Detect which cell encompasses the target text, then output its (X, Y) center coordinate. 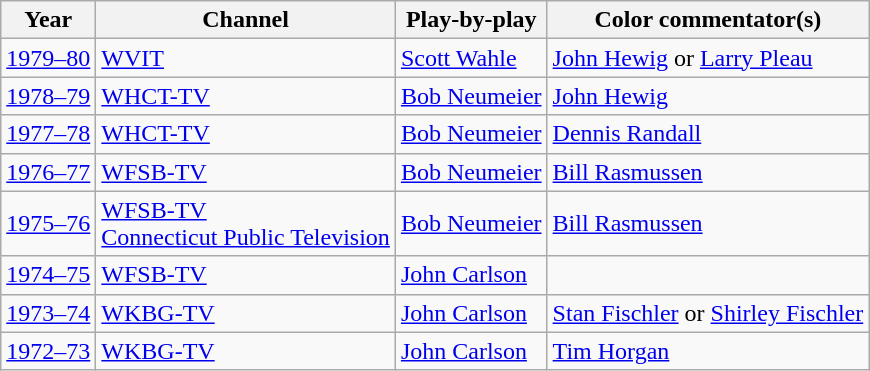
Stan Fischler or Shirley Fischler (708, 313)
John Hewig or Larry Pleau (708, 58)
WVIT (246, 58)
Year (48, 20)
1978–79 (48, 96)
Color commentator(s) (708, 20)
Scott Wahle (471, 58)
Channel (246, 20)
1973–74 (48, 313)
Tim Horgan (708, 351)
WFSB-TVConnecticut Public Television (246, 224)
1977–78 (48, 134)
John Hewig (708, 96)
1975–76 (48, 224)
Dennis Randall (708, 134)
1972–73 (48, 351)
Play-by-play (471, 20)
1976–77 (48, 172)
1974–75 (48, 275)
1979–80 (48, 58)
